Provide the [x, y] coordinate of the cell's center where the given text is located.  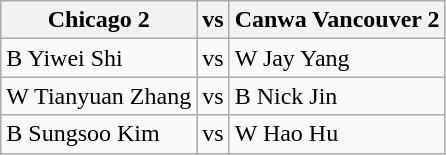
W Hao Hu [337, 134]
B Nick Jin [337, 96]
Chicago 2 [99, 20]
W Tianyuan Zhang [99, 96]
B Sungsoo Kim [99, 134]
B Yiwei Shi [99, 58]
Canwa Vancouver 2 [337, 20]
W Jay Yang [337, 58]
